Capture the cell that displays the provided text and extract its [X, Y] central coordinate. 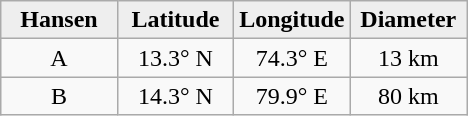
Latitude [175, 20]
74.3° E [292, 58]
B [59, 96]
80 km [408, 96]
79.9° E [292, 96]
13 km [408, 58]
A [59, 58]
Hansen [59, 20]
Diameter [408, 20]
Longitude [292, 20]
14.3° N [175, 96]
13.3° N [175, 58]
